Locate the cell with the specified text and output its [X, Y] center coordinate. 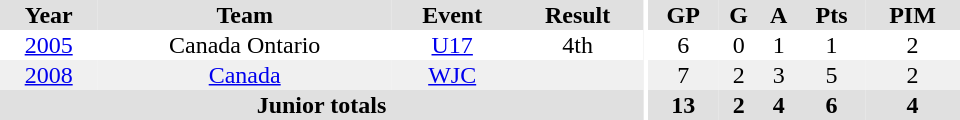
U17 [452, 45]
7 [684, 75]
Pts [832, 15]
Team [244, 15]
2005 [48, 45]
2008 [48, 75]
3 [778, 75]
Canada [244, 75]
13 [684, 105]
Year [48, 15]
4th [578, 45]
A [778, 15]
Event [452, 15]
Result [578, 15]
0 [738, 45]
GP [684, 15]
Junior totals [322, 105]
PIM [912, 15]
Canada Ontario [244, 45]
5 [832, 75]
G [738, 15]
WJC [452, 75]
